Search for the cell housing the specified text and yield its [x, y] center coordinate. 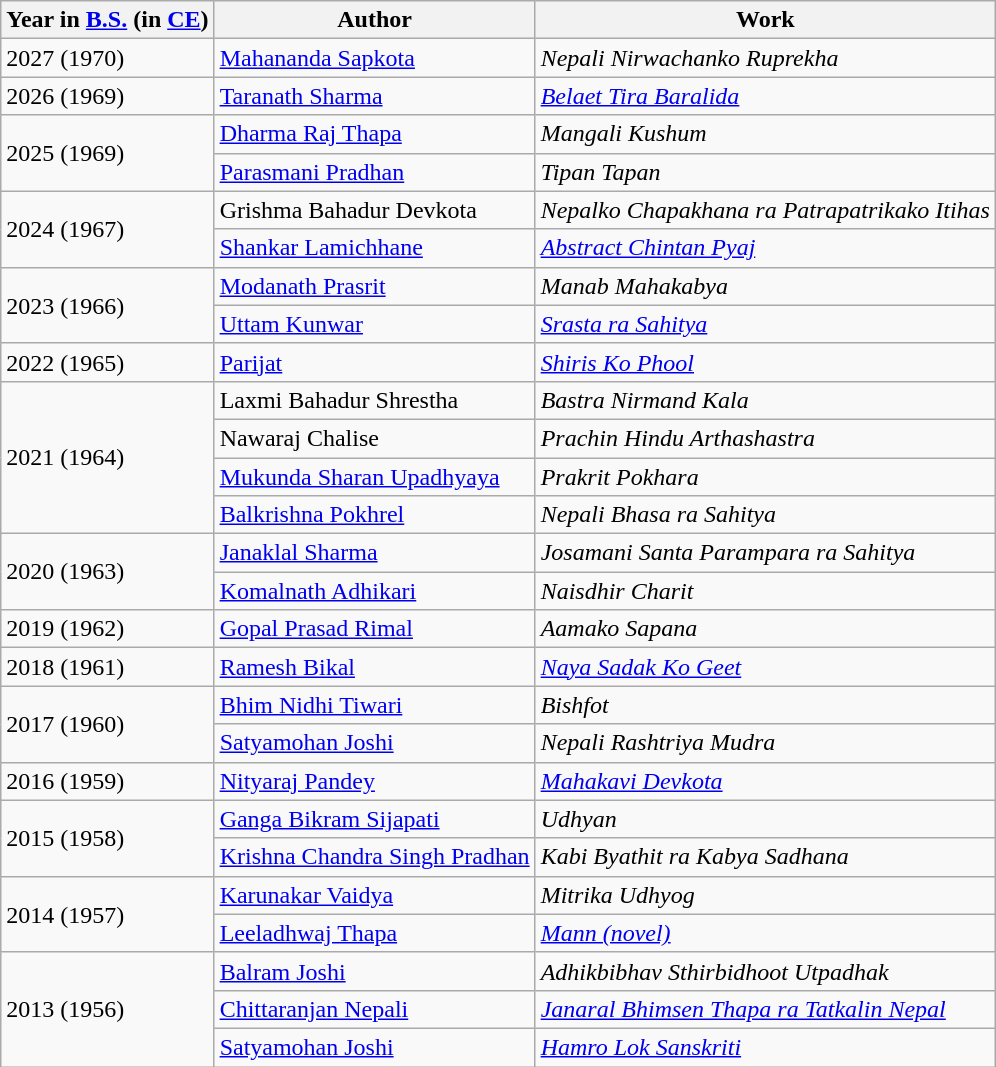
Abstract Chintan Pyaj [765, 248]
2019 (1962) [108, 629]
2014 (1957) [108, 914]
Janaral Bhimsen Thapa ra Tatkalin Nepal [765, 1009]
2022 (1965) [108, 362]
Mann (novel) [765, 933]
2016 (1959) [108, 781]
2025 (1969) [108, 153]
Karunakar Vaidya [374, 895]
Uttam Kunwar [374, 324]
Tipan Tapan [765, 172]
2020 (1963) [108, 572]
2015 (1958) [108, 838]
Balram Joshi [374, 971]
Manab Mahakabya [765, 286]
Janaklal Sharma [374, 553]
Naisdhir Charit [765, 591]
Kabi Byathit ra Kabya Sadhana [765, 857]
2023 (1966) [108, 305]
Naya Sadak Ko Geet [765, 667]
Parasmani Pradhan [374, 172]
Nityaraj Pandey [374, 781]
2013 (1956) [108, 1009]
Shankar Lamichhane [374, 248]
2017 (1960) [108, 724]
2027 (1970) [108, 58]
Mukunda Sharan Upadhyaya [374, 477]
Nepali Bhasa ra Sahitya [765, 515]
Mahakavi Devkota [765, 781]
Balkrishna Pokhrel [374, 515]
Ganga Bikram Sijapati [374, 819]
Josamani Santa Parampara ra Sahitya [765, 553]
Laxmi Bahadur Shrestha [374, 400]
Nepalko Chapakhana ra Patrapatrikako Itihas [765, 210]
Aamako Sapana [765, 629]
2024 (1967) [108, 229]
Bastra Nirmand Kala [765, 400]
Leeladhwaj Thapa [374, 933]
Modanath Prasrit [374, 286]
Adhikbibhav Sthirbidhoot Utpadhak [765, 971]
Grishma Bahadur Devkota [374, 210]
Bishfot [765, 705]
Shiris Ko Phool [765, 362]
Prakrit Pokhara [765, 477]
Parijat [374, 362]
Taranath Sharma [374, 96]
Nepali Rashtriya Mudra [765, 743]
Mahananda Sapkota [374, 58]
Prachin Hindu Arthashastra [765, 438]
2018 (1961) [108, 667]
Nepali Nirwachanko Ruprekha [765, 58]
2026 (1969) [108, 96]
Hamro Lok Sanskriti [765, 1047]
Nawaraj Chalise [374, 438]
Gopal Prasad Rimal [374, 629]
Krishna Chandra Singh Pradhan [374, 857]
Work [765, 20]
Author [374, 20]
Belaet Tira Baralida [765, 96]
Bhim Nidhi Tiwari [374, 705]
Srasta ra Sahitya [765, 324]
Year in B.S. (in CE) [108, 20]
2021 (1964) [108, 457]
Komalnath Adhikari [374, 591]
Mangali Kushum [765, 134]
Mitrika Udhyog [765, 895]
Dharma Raj Thapa [374, 134]
Udhyan [765, 819]
Chittaranjan Nepali [374, 1009]
Ramesh Bikal [374, 667]
